Provide the (x, y) coordinate of the cell's center where the given text is located.  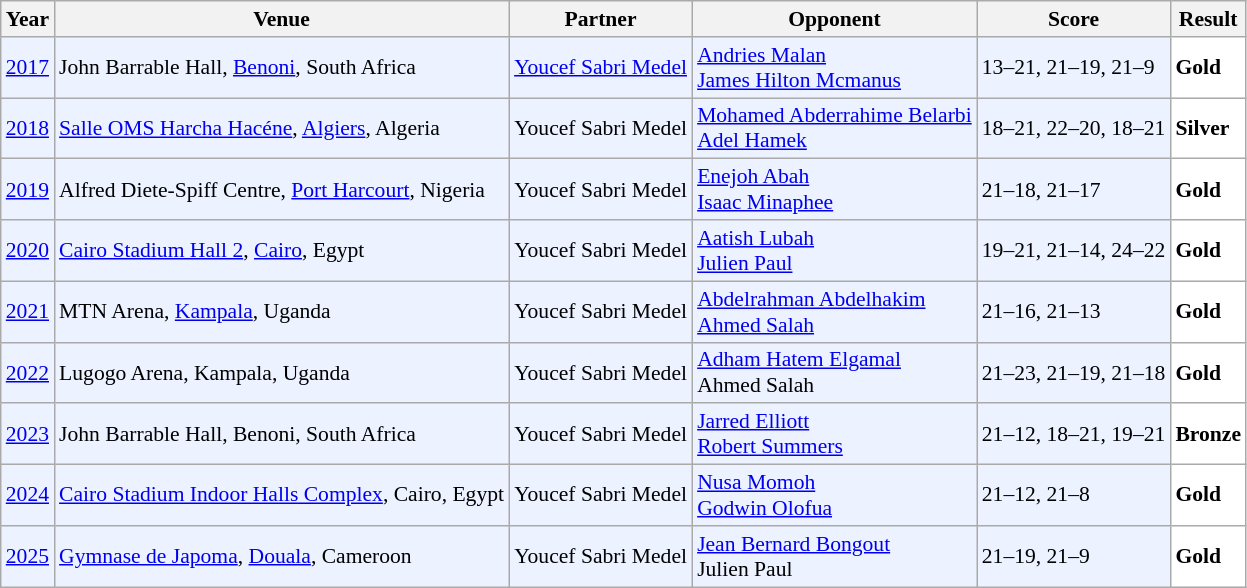
Lugogo Arena, Kampala, Uganda (282, 372)
Partner (600, 19)
21–12, 21–8 (1074, 496)
Enejoh Abah Isaac Minaphee (834, 190)
19–21, 21–14, 24–22 (1074, 250)
21–18, 21–17 (1074, 190)
Adham Hatem Elgamal Ahmed Salah (834, 372)
Venue (282, 19)
Andries Malan James Hilton Mcmanus (834, 68)
Gymnase de Japoma, Douala, Cameroon (282, 556)
2018 (28, 128)
2017 (28, 68)
Jarred Elliott Robert Summers (834, 434)
2024 (28, 496)
21–16, 21–13 (1074, 312)
Jean Bernard Bongout Julien Paul (834, 556)
Salle OMS Harcha Hacéne, Algiers, Algeria (282, 128)
21–12, 18–21, 19–21 (1074, 434)
Opponent (834, 19)
2019 (28, 190)
Year (28, 19)
MTN Arena, Kampala, Uganda (282, 312)
Nusa Momoh Godwin Olofua (834, 496)
Result (1208, 19)
2020 (28, 250)
2025 (28, 556)
Aatish Lubah Julien Paul (834, 250)
2022 (28, 372)
Silver (1208, 128)
Cairo Stadium Hall 2, Cairo, Egypt (282, 250)
21–23, 21–19, 21–18 (1074, 372)
21–19, 21–9 (1074, 556)
Cairo Stadium Indoor Halls Complex, Cairo, Egypt (282, 496)
Mohamed Abderrahime Belarbi Adel Hamek (834, 128)
18–21, 22–20, 18–21 (1074, 128)
2021 (28, 312)
13–21, 21–19, 21–9 (1074, 68)
Score (1074, 19)
Bronze (1208, 434)
Abdelrahman Abdelhakim Ahmed Salah (834, 312)
2023 (28, 434)
Alfred Diete-Spiff Centre, Port Harcourt, Nigeria (282, 190)
